Output the [X, Y] coordinate of the center of the cell containing the given text.  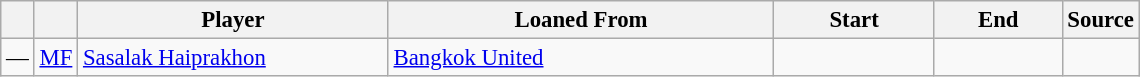
Sasalak Haiprakhon [234, 58]
Source [1100, 20]
End [998, 20]
Bangkok United [581, 58]
Player [234, 20]
— [18, 58]
Start [854, 20]
Loaned From [581, 20]
MF [56, 58]
